For the text-containing cell, return its midpoint in (X, Y) coordinate format. 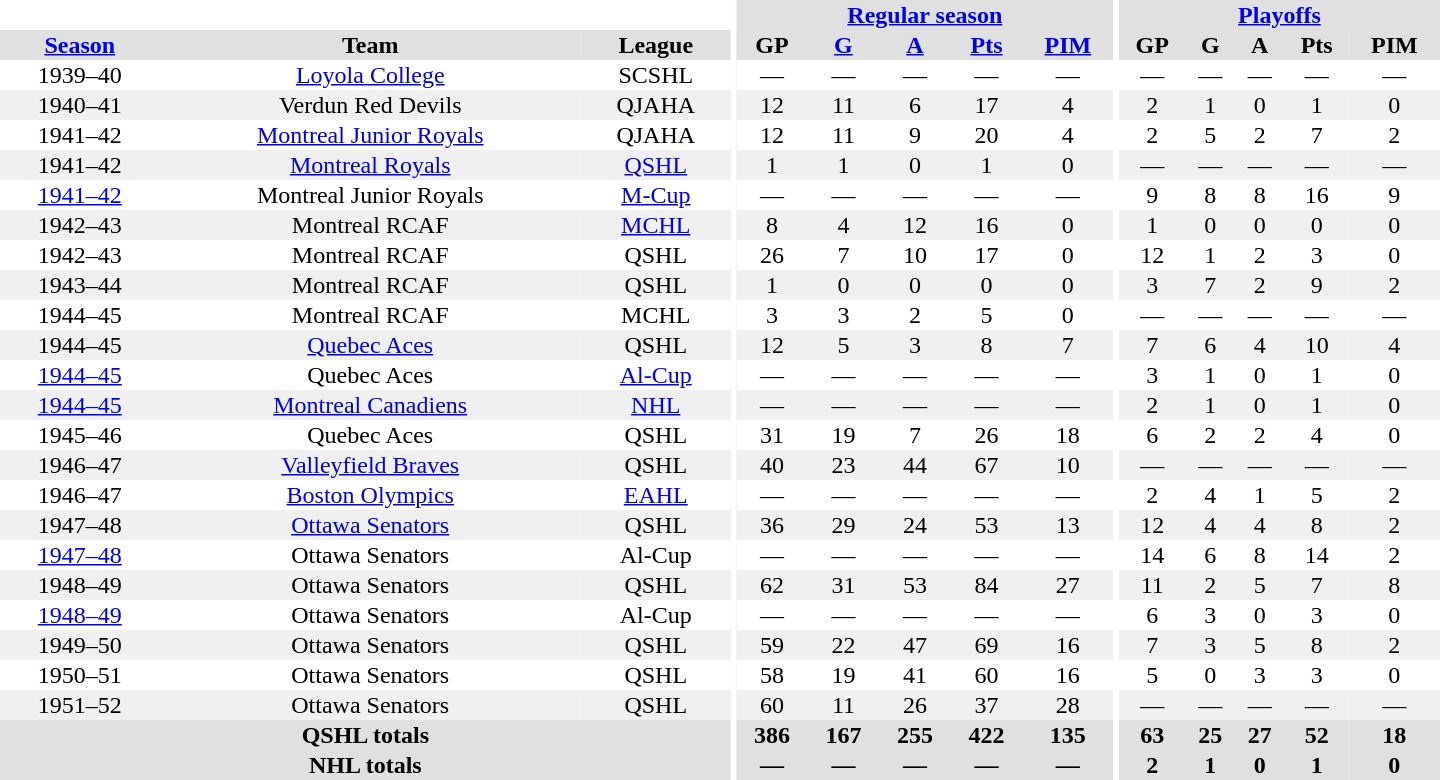
League (656, 45)
40 (772, 465)
24 (915, 525)
1945–46 (80, 435)
Team (370, 45)
255 (915, 735)
13 (1068, 525)
62 (772, 585)
1951–52 (80, 705)
M-Cup (656, 195)
1949–50 (80, 645)
Montreal Canadiens (370, 405)
135 (1068, 735)
25 (1211, 735)
1939–40 (80, 75)
Valleyfield Braves (370, 465)
Montreal Royals (370, 165)
1943–44 (80, 285)
Season (80, 45)
20 (987, 135)
67 (987, 465)
37 (987, 705)
52 (1317, 735)
84 (987, 585)
Regular season (924, 15)
EAHL (656, 495)
29 (844, 525)
59 (772, 645)
Boston Olympics (370, 495)
63 (1152, 735)
69 (987, 645)
28 (1068, 705)
QSHL totals (366, 735)
47 (915, 645)
1950–51 (80, 675)
Verdun Red Devils (370, 105)
41 (915, 675)
1940–41 (80, 105)
36 (772, 525)
Loyola College (370, 75)
44 (915, 465)
386 (772, 735)
23 (844, 465)
22 (844, 645)
SCSHL (656, 75)
NHL (656, 405)
422 (987, 735)
Playoffs (1280, 15)
167 (844, 735)
58 (772, 675)
NHL totals (366, 765)
